Pinpoint the cell where the given text exists, returning its [X, Y] midpoint coordinate. 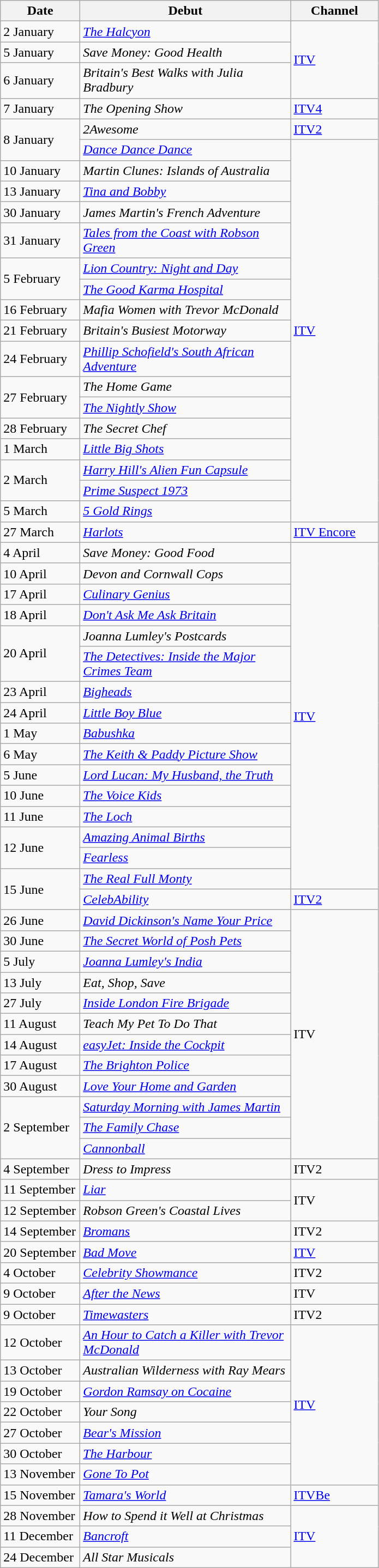
Britain's Best Walks with Julia Bradbury [185, 81]
17 April [40, 594]
17 August [40, 1065]
Devon and Cornwall Cops [185, 573]
The Secret World of Posh Pets [185, 941]
30 June [40, 941]
7 January [40, 108]
2Awesome [185, 129]
1 May [40, 734]
Joanna Lumley's India [185, 961]
Cannonball [185, 1148]
Date [40, 11]
ITV4 [335, 108]
Bear's Mission [185, 1433]
13 July [40, 983]
Dance Dance Dance [185, 150]
The Nightly Show [185, 408]
5 January [40, 52]
The Real Full Monty [185, 879]
20 September [40, 1252]
Celebrity Showmance [185, 1273]
Eat, Shop, Save [185, 983]
4 September [40, 1169]
6 May [40, 754]
All Star Musicals [185, 1557]
Bad Move [185, 1252]
Australian Wilderness with Ray Mears [185, 1371]
27 February [40, 397]
4 October [40, 1273]
Lion Country: Night and Day [185, 268]
ITVBe [335, 1495]
12 October [40, 1343]
Gone To Pot [185, 1474]
How to Spend it Well at Christmas [185, 1516]
10 April [40, 573]
26 June [40, 920]
30 October [40, 1454]
Timewasters [185, 1314]
Liar [185, 1190]
The Home Game [185, 387]
2 September [40, 1128]
The Halcyon [185, 32]
14 August [40, 1045]
Dress to Impress [185, 1169]
The Brighton Police [185, 1065]
easyJet: Inside the Cockpit [185, 1045]
11 August [40, 1024]
13 October [40, 1371]
2 January [40, 32]
27 July [40, 1003]
Babushka [185, 734]
Fearless [185, 858]
Save Money: Good Health [185, 52]
6 January [40, 81]
23 April [40, 692]
Joanna Lumley's Postcards [185, 636]
16 February [40, 310]
Prime Suspect 1973 [185, 491]
Lord Lucan: My Husband, the Truth [185, 775]
Saturday Morning with James Martin [185, 1107]
12 June [40, 847]
5 February [40, 279]
ITV Encore [335, 532]
31 January [40, 240]
Tamara's World [185, 1495]
CelebAbility [185, 899]
Culinary Genius [185, 594]
The Harbour [185, 1454]
Phillip Schofield's South African Adventure [185, 359]
The Voice Kids [185, 796]
21 February [40, 331]
24 April [40, 713]
27 October [40, 1433]
David Dickinson's Name Your Price [185, 920]
10 June [40, 796]
Save Money: Good Food [185, 553]
Mafia Women with Trevor McDonald [185, 310]
11 June [40, 816]
Harlots [185, 532]
The Opening Show [185, 108]
Teach My Pet To Do That [185, 1024]
Inside London Fire Brigade [185, 1003]
Your Song [185, 1412]
James Martin's French Adventure [185, 212]
18 April [40, 615]
Amazing Animal Births [185, 837]
The Good Karma Hospital [185, 289]
Debut [185, 11]
Bromans [185, 1231]
20 April [40, 654]
24 December [40, 1557]
Martin Clunes: Islands of Australia [185, 171]
An Hour to Catch a Killer with Trevor McDonald [185, 1343]
Harry Hill's Alien Fun Capsule [185, 470]
11 September [40, 1190]
Tales from the Coast with Robson Green [185, 240]
28 November [40, 1516]
2 March [40, 480]
30 January [40, 212]
Bancroft [185, 1536]
12 September [40, 1210]
Bigheads [185, 692]
Britain's Busiest Motorway [185, 331]
Don't Ask Me Ask Britain [185, 615]
24 February [40, 359]
28 February [40, 428]
The Secret Chef [185, 428]
The Detectives: Inside the Major Crimes Team [185, 664]
27 March [40, 532]
Tina and Bobby [185, 191]
The Family Chase [185, 1128]
5 July [40, 961]
22 October [40, 1412]
8 January [40, 140]
15 November [40, 1495]
14 September [40, 1231]
30 August [40, 1086]
Little Big Shots [185, 449]
Little Boy Blue [185, 713]
The Keith & Paddy Picture Show [185, 754]
Channel [335, 11]
15 June [40, 889]
Robson Green's Coastal Lives [185, 1210]
Love Your Home and Garden [185, 1086]
13 January [40, 191]
5 June [40, 775]
10 January [40, 171]
The Loch [185, 816]
1 March [40, 449]
11 December [40, 1536]
13 November [40, 1474]
5 March [40, 511]
After the News [185, 1293]
Gordon Ramsay on Cocaine [185, 1391]
5 Gold Rings [185, 511]
19 October [40, 1391]
4 April [40, 553]
